For the text-containing cell, return its midpoint in (X, Y) coordinate format. 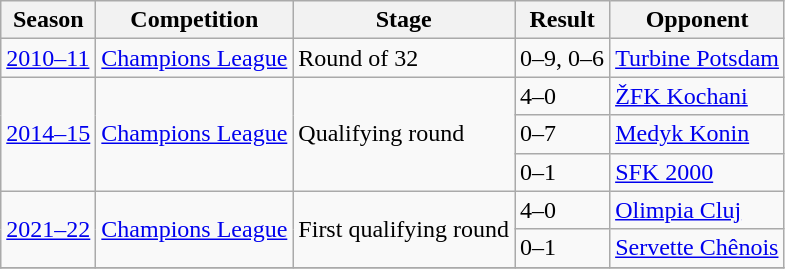
Medyk Konin (698, 134)
0–7 (562, 134)
First qualifying round (404, 229)
2021–22 (48, 229)
Qualifying round (404, 134)
Servette Chênois (698, 248)
Competition (194, 20)
2014–15 (48, 134)
Opponent (698, 20)
0–9, 0–6 (562, 58)
Result (562, 20)
SFK 2000 (698, 172)
Round of 32 (404, 58)
Stage (404, 20)
Season (48, 20)
2010–11 (48, 58)
Olimpia Cluj (698, 210)
ŽFK Kochani (698, 96)
Turbine Potsdam (698, 58)
